From the cell containing the given text, extract its center point as (X, Y) coordinate. 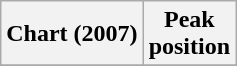
Peak position (189, 34)
Chart (2007) (72, 34)
